Find where the given text appears and provide that cell's center as (X, Y) coordinate. 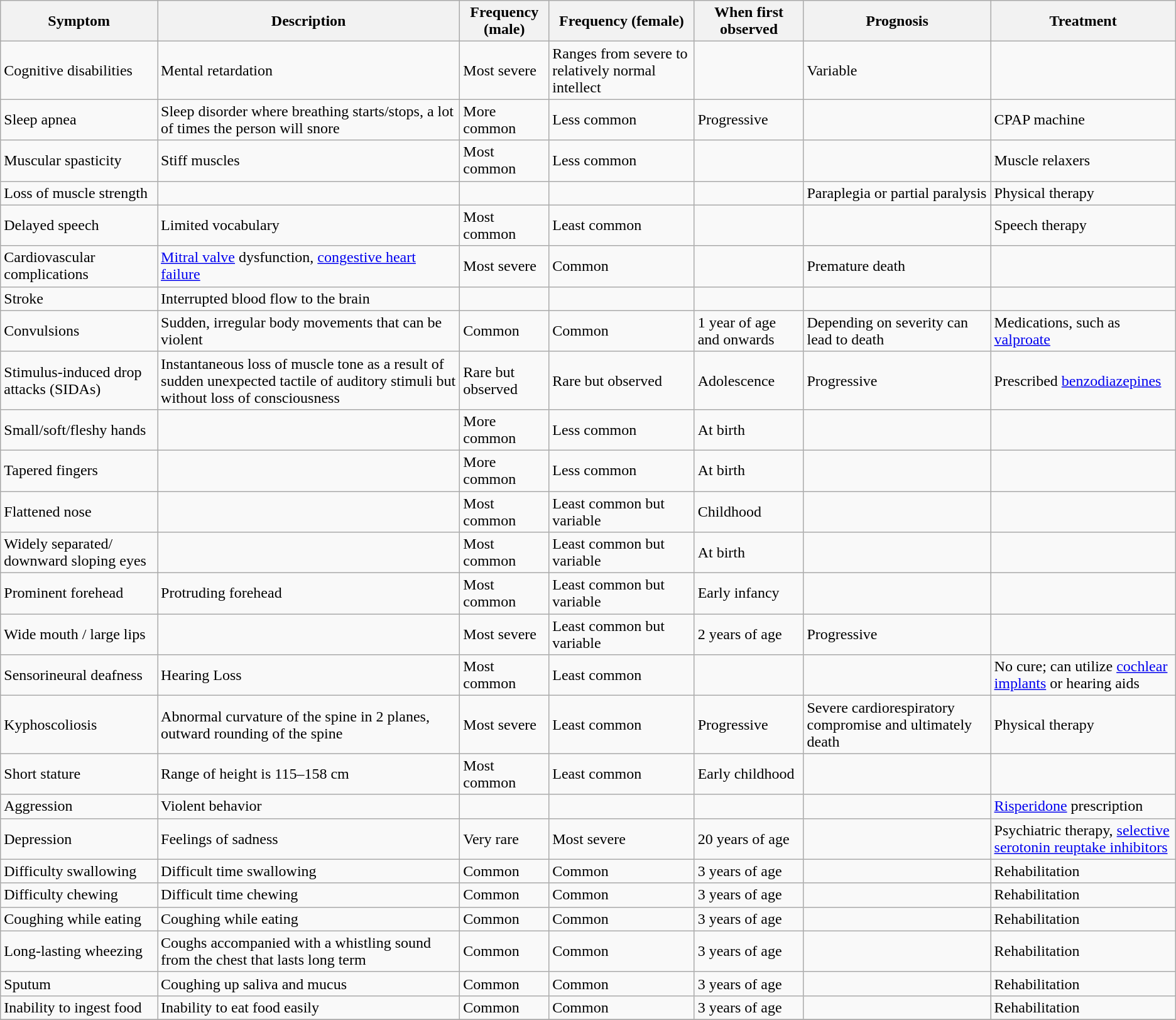
Delayed speech (79, 225)
Aggression (79, 806)
No cure; can utilize cochlear implants or hearing aids (1083, 675)
Medications, such as valproate (1083, 331)
Muscular spasticity (79, 161)
Limited vocabulary (309, 225)
Early childhood (749, 774)
Hearing Loss (309, 675)
Coughing up saliva and mucus (309, 984)
Sensorineural deafness (79, 675)
Stroke (79, 299)
Violent behavior (309, 806)
Interrupted blood flow to the brain (309, 299)
Kyphoscoliosis (79, 725)
Psychiatric therapy, selective serotonin reuptake inhibitors (1083, 838)
Speech therapy (1083, 225)
CPAP machine (1083, 119)
Sleep apnea (79, 119)
2 years of age (749, 635)
Depression (79, 838)
Cardiovascular complications (79, 266)
Difficult time swallowing (309, 871)
Coughs accompanied with a whistling sound from the chest that lasts long term (309, 951)
Prescribed benzodiazepines (1083, 380)
Difficult time chewing (309, 895)
Short stature (79, 774)
Flattened nose (79, 512)
Frequency (male) (504, 21)
Loss of muscle strength (79, 193)
Sputum (79, 984)
Mitral valve dysfunction, congestive heart failure (309, 266)
Childhood (749, 512)
Paraplegia or partial paralysis (897, 193)
Very rare (504, 838)
Muscle relaxers (1083, 161)
Convulsions (79, 331)
Mental retardation (309, 70)
Severe cardiorespiratory compromise and ultimately death (897, 725)
Feelings of sadness (309, 838)
Protruding forehead (309, 593)
Symptom (79, 21)
Premature death (897, 266)
Widely separated/ downward sloping eyes (79, 553)
Sleep disorder where breathing starts/stops, a lot of times the person will snore (309, 119)
Prognosis (897, 21)
Small/soft/fleshy hands (79, 430)
Early infancy (749, 593)
Wide mouth / large lips (79, 635)
Stimulus-induced drop attacks (SIDAs) (79, 380)
1 year of age and onwards (749, 331)
Long-lasting wheezing (79, 951)
Depending on severity can lead to death (897, 331)
Range of height is 115–158 cm (309, 774)
Abnormal curvature of the spine in 2 planes, outward rounding of the spine (309, 725)
20 years of age (749, 838)
Inability to ingest food (79, 1007)
Variable (897, 70)
Inability to eat food easily (309, 1007)
Frequency (female) (622, 21)
Instantaneous loss of muscle tone as a result of sudden unexpected tactile of auditory stimuli but without loss of consciousness (309, 380)
Tapered fingers (79, 470)
Difficulty swallowing (79, 871)
Adolescence (749, 380)
Risperidone prescription (1083, 806)
Stiff muscles (309, 161)
Difficulty chewing (79, 895)
Ranges from severe to relatively normal intellect (622, 70)
Treatment (1083, 21)
Prominent forehead (79, 593)
When first observed (749, 21)
Cognitive disabilities (79, 70)
Sudden, irregular body movements that can be violent (309, 331)
Description (309, 21)
